Locate the cell with the specified text and output its (X, Y) center coordinate. 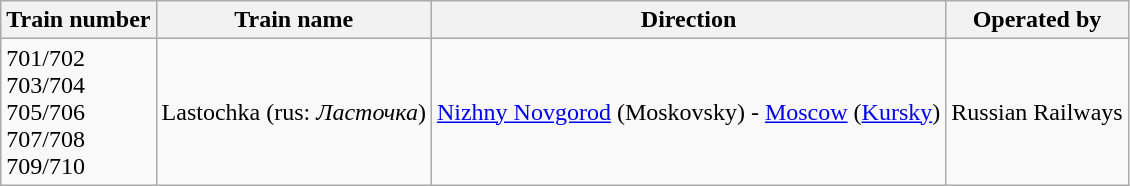
Russian Railways (1037, 112)
Operated by (1037, 20)
Train number (78, 20)
Direction (688, 20)
Lastochka (rus: Ласточка) (294, 112)
Nizhny Novgorod (Moskovsky) - Moscow (Kursky) (688, 112)
701/702703/704705/706707/708709/710 (78, 112)
Train name (294, 20)
